Pinpoint the cell where the given text exists, returning its [x, y] midpoint coordinate. 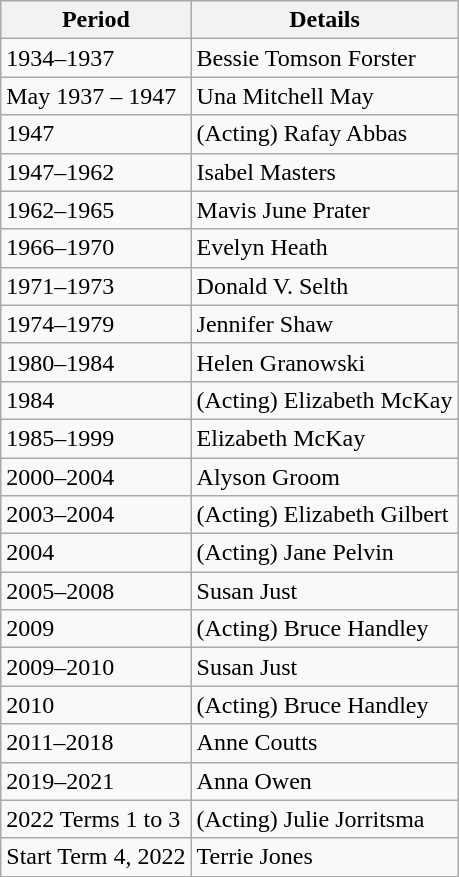
1971–1973 [96, 286]
Isabel Masters [324, 172]
1947 [96, 134]
1974–1979 [96, 324]
(Acting) Jane Pelvin [324, 553]
2003–2004 [96, 515]
1934–1937 [96, 58]
Alyson Groom [324, 477]
Helen Granowski [324, 362]
May 1937 – 1947 [96, 96]
2004 [96, 553]
1966–1970 [96, 248]
2022 Terms 1 to 3 [96, 819]
(Acting) Elizabeth Gilbert [324, 515]
(Acting) Julie Jorritsma [324, 819]
2000–2004 [96, 477]
Anna Owen [324, 781]
1980–1984 [96, 362]
2011–2018 [96, 743]
Anne Coutts [324, 743]
(Acting) Elizabeth McKay [324, 400]
Start Term 4, 2022 [96, 857]
2019–2021 [96, 781]
2010 [96, 705]
(Acting) Rafay Abbas [324, 134]
2009 [96, 629]
Elizabeth McKay [324, 438]
Donald V. Selth [324, 286]
Una Mitchell May [324, 96]
Details [324, 20]
Period [96, 20]
1984 [96, 400]
Evelyn Heath [324, 248]
1962–1965 [96, 210]
Terrie Jones [324, 857]
1947–1962 [96, 172]
Jennifer Shaw [324, 324]
2009–2010 [96, 667]
1985–1999 [96, 438]
2005–2008 [96, 591]
Mavis June Prater [324, 210]
Bessie Tomson Forster [324, 58]
